Determine the [x, y] coordinate at the center of the cell enclosing the given text.  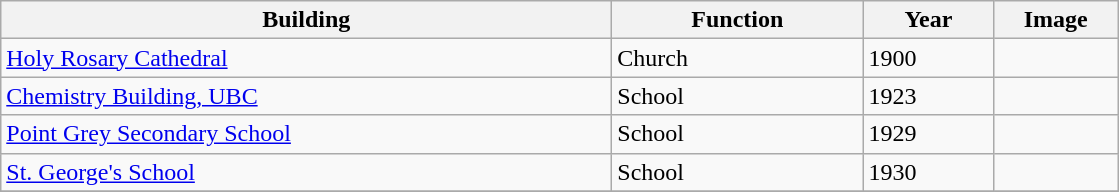
Image [1056, 20]
Function [738, 20]
Year [928, 20]
1900 [928, 58]
Point Grey Secondary School [306, 134]
Building [306, 20]
Chemistry Building, UBC [306, 96]
1923 [928, 96]
St. George's School [306, 172]
Holy Rosary Cathedral [306, 58]
1929 [928, 134]
Church [738, 58]
1930 [928, 172]
